Return the [x, y] coordinate for the center point of the cell that contains the specified text.  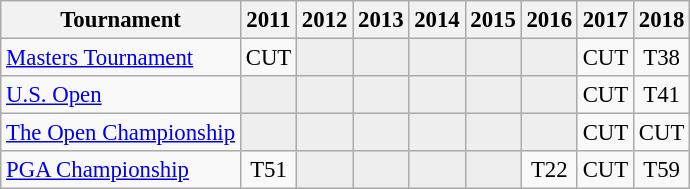
2013 [381, 20]
2018 [661, 20]
2016 [549, 20]
T51 [268, 170]
U.S. Open [121, 95]
2017 [605, 20]
2011 [268, 20]
T22 [549, 170]
Masters Tournament [121, 58]
T41 [661, 95]
2012 [325, 20]
Tournament [121, 20]
T38 [661, 58]
The Open Championship [121, 133]
T59 [661, 170]
2015 [493, 20]
2014 [437, 20]
PGA Championship [121, 170]
